From the cell containing the given text, extract its center point as [X, Y] coordinate. 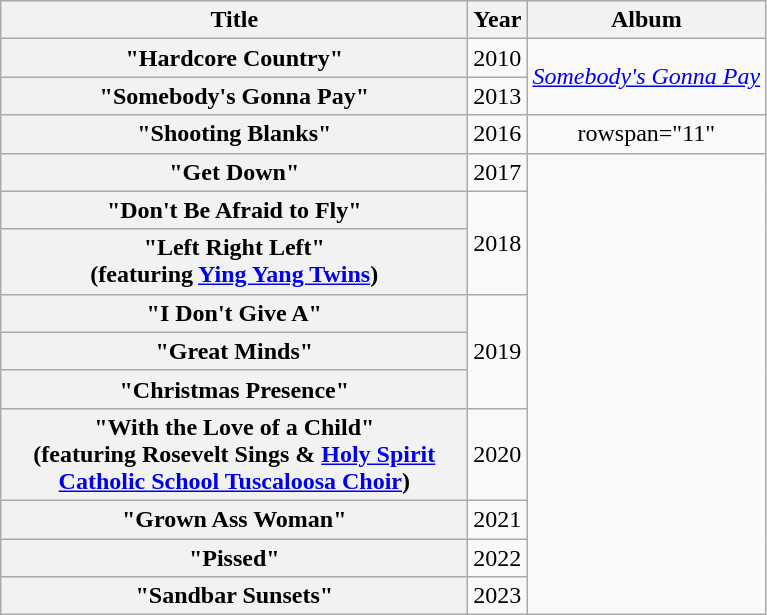
Album [646, 20]
2019 [498, 351]
Title [234, 20]
2010 [498, 58]
"Hardcore Country" [234, 58]
"Somebody's Gonna Pay" [234, 96]
2018 [498, 242]
"Don't Be Afraid to Fly" [234, 210]
"Get Down" [234, 172]
"Christmas Presence" [234, 389]
rowspan="11" [646, 134]
2023 [498, 596]
Somebody's Gonna Pay [646, 77]
"Great Minds" [234, 351]
2020 [498, 454]
"I Don't Give A" [234, 313]
2013 [498, 96]
"Left Right Left"(featuring Ying Yang Twins) [234, 262]
Year [498, 20]
"Grown Ass Woman" [234, 519]
"With the Love of a Child"(featuring Rosevelt Sings & Holy Spirit Catholic School Tuscaloosa Choir) [234, 454]
2021 [498, 519]
"Pissed" [234, 557]
2017 [498, 172]
2022 [498, 557]
"Sandbar Sunsets" [234, 596]
2016 [498, 134]
"Shooting Blanks" [234, 134]
